Return (x, y) of the center of cell containing provided text 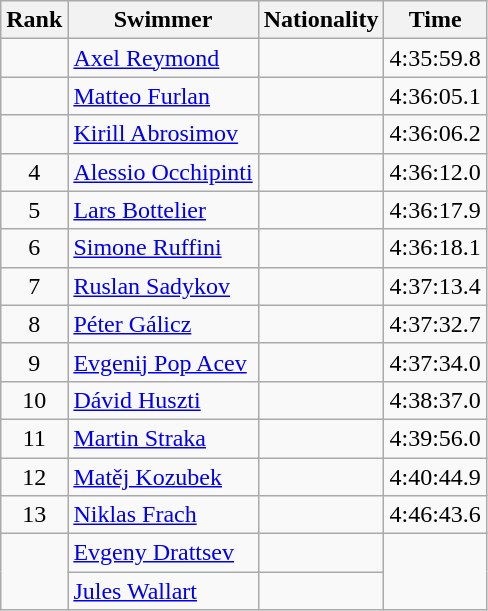
Dávid Huszti (163, 400)
6 (34, 248)
5 (34, 210)
Swimmer (163, 20)
8 (34, 324)
Axel Reymond (163, 58)
4:37:13.4 (435, 286)
Jules Wallart (163, 591)
Alessio Occhipinti (163, 172)
Kirill Abrosimov (163, 134)
Matteo Furlan (163, 96)
Lars Bottelier (163, 210)
4:39:56.0 (435, 438)
Matěj Kozubek (163, 477)
4 (34, 172)
Evgeny Drattsev (163, 553)
4:35:59.8 (435, 58)
7 (34, 286)
4:36:17.9 (435, 210)
Simone Ruffini (163, 248)
Péter Gálicz (163, 324)
12 (34, 477)
10 (34, 400)
Evgenij Pop Acev (163, 362)
13 (34, 515)
4:37:32.7 (435, 324)
4:36:05.1 (435, 96)
Time (435, 20)
4:38:37.0 (435, 400)
Niklas Frach (163, 515)
4:46:43.6 (435, 515)
4:37:34.0 (435, 362)
4:36:12.0 (435, 172)
11 (34, 438)
Martin Straka (163, 438)
9 (34, 362)
Rank (34, 20)
Ruslan Sadykov (163, 286)
4:36:18.1 (435, 248)
Nationality (321, 20)
4:36:06.2 (435, 134)
4:40:44.9 (435, 477)
